Return (X, Y) of the center of cell containing provided text 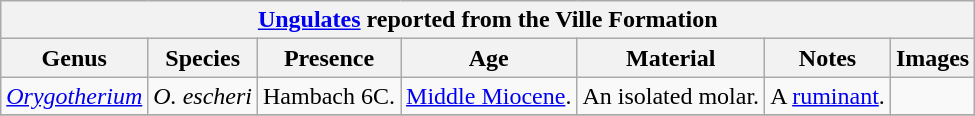
O. escheri (203, 96)
Genus (74, 58)
Orygotherium (74, 96)
Material (671, 58)
Images (932, 58)
Presence (330, 58)
Age (489, 58)
A ruminant. (828, 96)
Ungulates reported from the Ville Formation (488, 20)
An isolated molar. (671, 96)
Middle Miocene. (489, 96)
Species (203, 58)
Hambach 6C. (330, 96)
Notes (828, 58)
